Identify which cell holds the provided text, then report its (x, y) central coordinate. 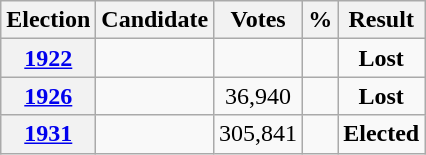
Elected (382, 134)
1931 (48, 134)
% (320, 20)
Votes (258, 20)
305,841 (258, 134)
1926 (48, 96)
Result (382, 20)
Candidate (155, 20)
36,940 (258, 96)
Election (48, 20)
1922 (48, 58)
